Pinpoint the cell where the given text exists, returning its (X, Y) midpoint coordinate. 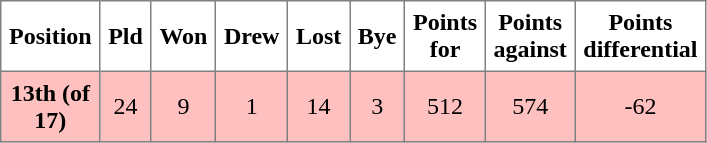
-62 (640, 106)
1 (252, 106)
9 (184, 106)
Points against (530, 36)
Won (184, 36)
Bye (378, 36)
13th (of 17) (50, 106)
3 (378, 106)
Position (50, 36)
574 (530, 106)
24 (126, 106)
Points differential (640, 36)
Points for (446, 36)
Drew (252, 36)
Lost (319, 36)
14 (319, 106)
512 (446, 106)
Pld (126, 36)
